Search for the cell housing the specified text and yield its (X, Y) center coordinate. 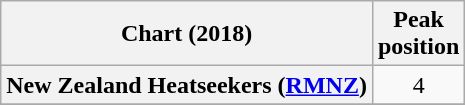
4 (418, 85)
Chart (2018) (187, 34)
Peak position (418, 34)
New Zealand Heatseekers (RMNZ) (187, 85)
